Determine the (X, Y) coordinate at the center of the cell enclosing the given text.  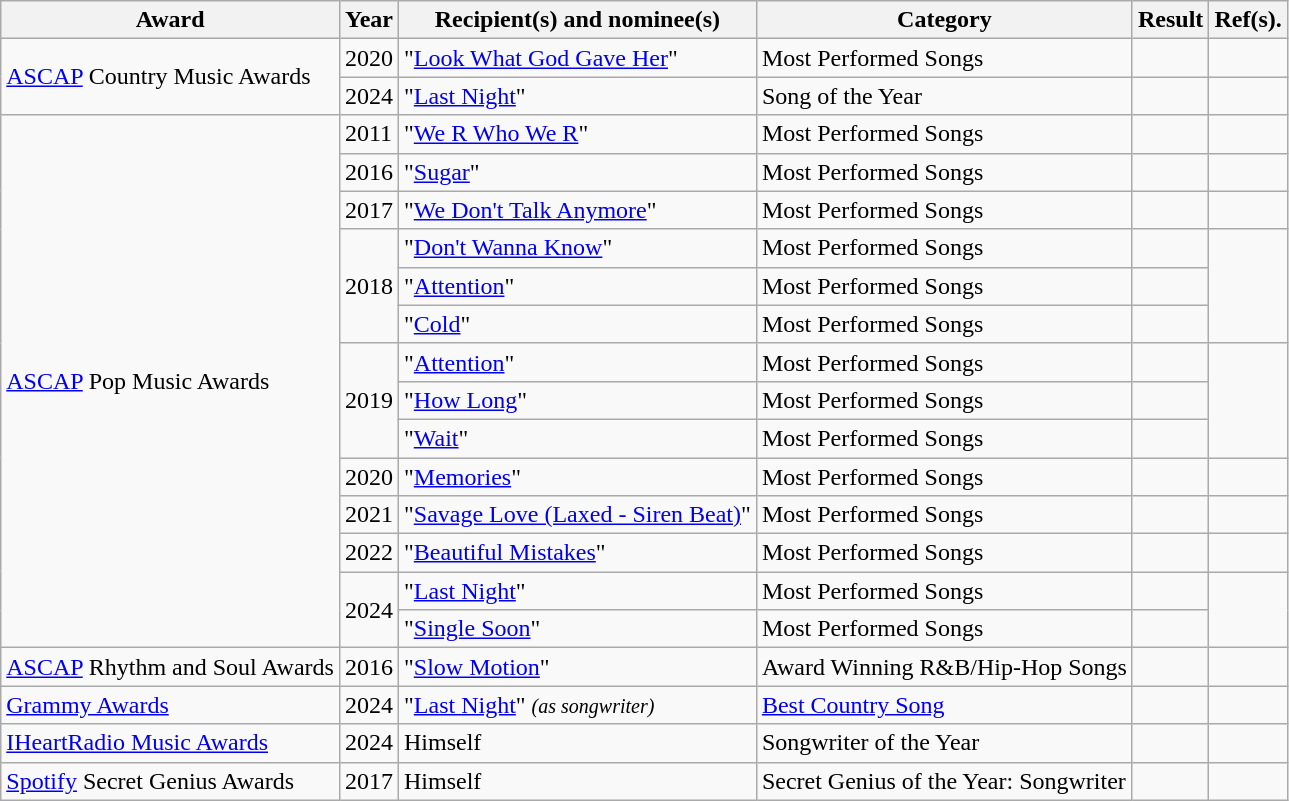
"Beautiful Mistakes" (577, 553)
2018 (368, 286)
"We Don't Talk Anymore" (577, 210)
Songwriter of the Year (944, 743)
"Look What God Gave Her" (577, 58)
"Cold" (577, 324)
Best Country Song (944, 705)
Secret Genius of the Year: Songwriter (944, 781)
Song of the Year (944, 96)
"We R Who We R" (577, 134)
ASCAP Pop Music Awards (170, 382)
Spotify Secret Genius Awards (170, 781)
Award (170, 20)
"Memories" (577, 477)
"Last Night" (as songwriter) (577, 705)
Recipient(s) and nominee(s) (577, 20)
2019 (368, 400)
"Wait" (577, 438)
Year (368, 20)
Result (1170, 20)
Grammy Awards (170, 705)
"Single Soon" (577, 629)
"How Long" (577, 400)
"Sugar" (577, 172)
2011 (368, 134)
"Don't Wanna Know" (577, 248)
2022 (368, 553)
IHeartRadio Music Awards (170, 743)
Category (944, 20)
"Savage Love (Laxed - Siren Beat)" (577, 515)
"Slow Motion" (577, 667)
ASCAP Country Music Awards (170, 77)
Ref(s). (1248, 20)
Award Winning R&B/Hip-Hop Songs (944, 667)
2021 (368, 515)
ASCAP Rhythm and Soul Awards (170, 667)
